Find where the given text appears and provide that cell's center as (X, Y) coordinate. 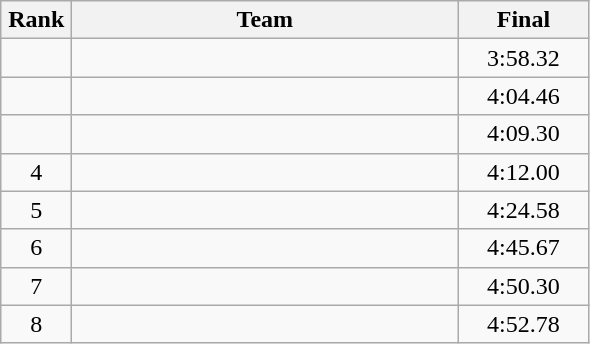
5 (36, 210)
4:50.30 (524, 286)
Team (265, 20)
4 (36, 172)
4:45.67 (524, 248)
Rank (36, 20)
4:09.30 (524, 134)
7 (36, 286)
Final (524, 20)
8 (36, 324)
3:58.32 (524, 58)
4:04.46 (524, 96)
4:12.00 (524, 172)
4:24.58 (524, 210)
4:52.78 (524, 324)
6 (36, 248)
